Pinpoint the cell where the given text exists, returning its (X, Y) midpoint coordinate. 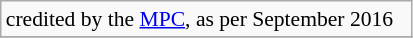
credited by the MPC, as per September 2016 (206, 19)
